Provide the [X, Y] coordinate of the cell's center where the given text is located.  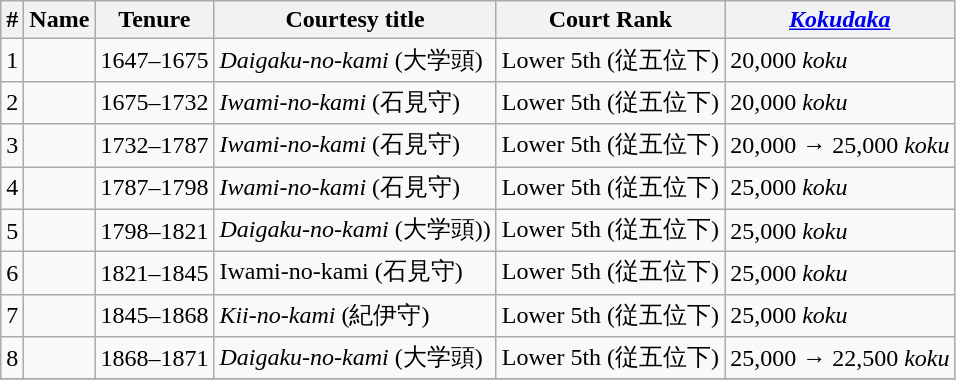
5 [12, 230]
1675–1732 [154, 102]
Name [60, 20]
1787–1798 [154, 188]
1647–1675 [154, 60]
1868–1871 [154, 358]
Kokudaka [840, 20]
25,000 → 22,500 koku [840, 358]
8 [12, 358]
Daigaku-no-kami (大学頭)) [355, 230]
2 [12, 102]
# [12, 20]
1798–1821 [154, 230]
20,000 → 25,000 koku [840, 146]
6 [12, 274]
Court Rank [610, 20]
4 [12, 188]
3 [12, 146]
Courtesy title [355, 20]
1821–1845 [154, 274]
1 [12, 60]
1845–1868 [154, 316]
Tenure [154, 20]
Kii-no-kami (紀伊守) [355, 316]
7 [12, 316]
1732–1787 [154, 146]
